Search for the cell housing the specified text and yield its (x, y) center coordinate. 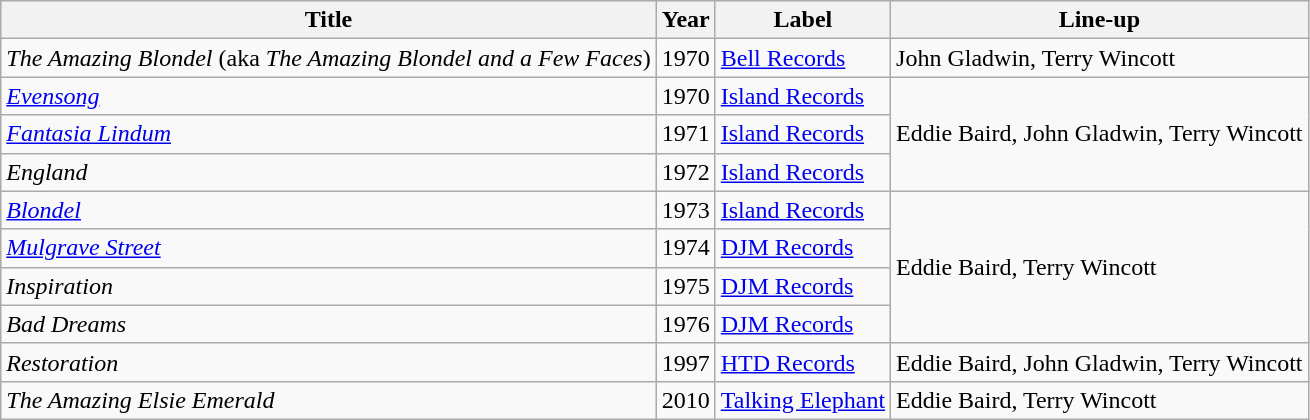
Talking Elephant (802, 400)
Inspiration (328, 286)
Bad Dreams (328, 324)
1972 (686, 172)
2010 (686, 400)
Label (802, 20)
Year (686, 20)
Title (328, 20)
Blondel (328, 210)
The Amazing Elsie Emerald (328, 400)
1973 (686, 210)
England (328, 172)
John Gladwin, Terry Wincott (1100, 58)
The Amazing Blondel (aka The Amazing Blondel and a Few Faces) (328, 58)
Line-up (1100, 20)
Mulgrave Street (328, 248)
HTD Records (802, 362)
Fantasia Lindum (328, 134)
Evensong (328, 96)
1971 (686, 134)
1975 (686, 286)
Bell Records (802, 58)
1974 (686, 248)
1997 (686, 362)
Restoration (328, 362)
1976 (686, 324)
